Locate the cell with the specified text and output its [X, Y] center coordinate. 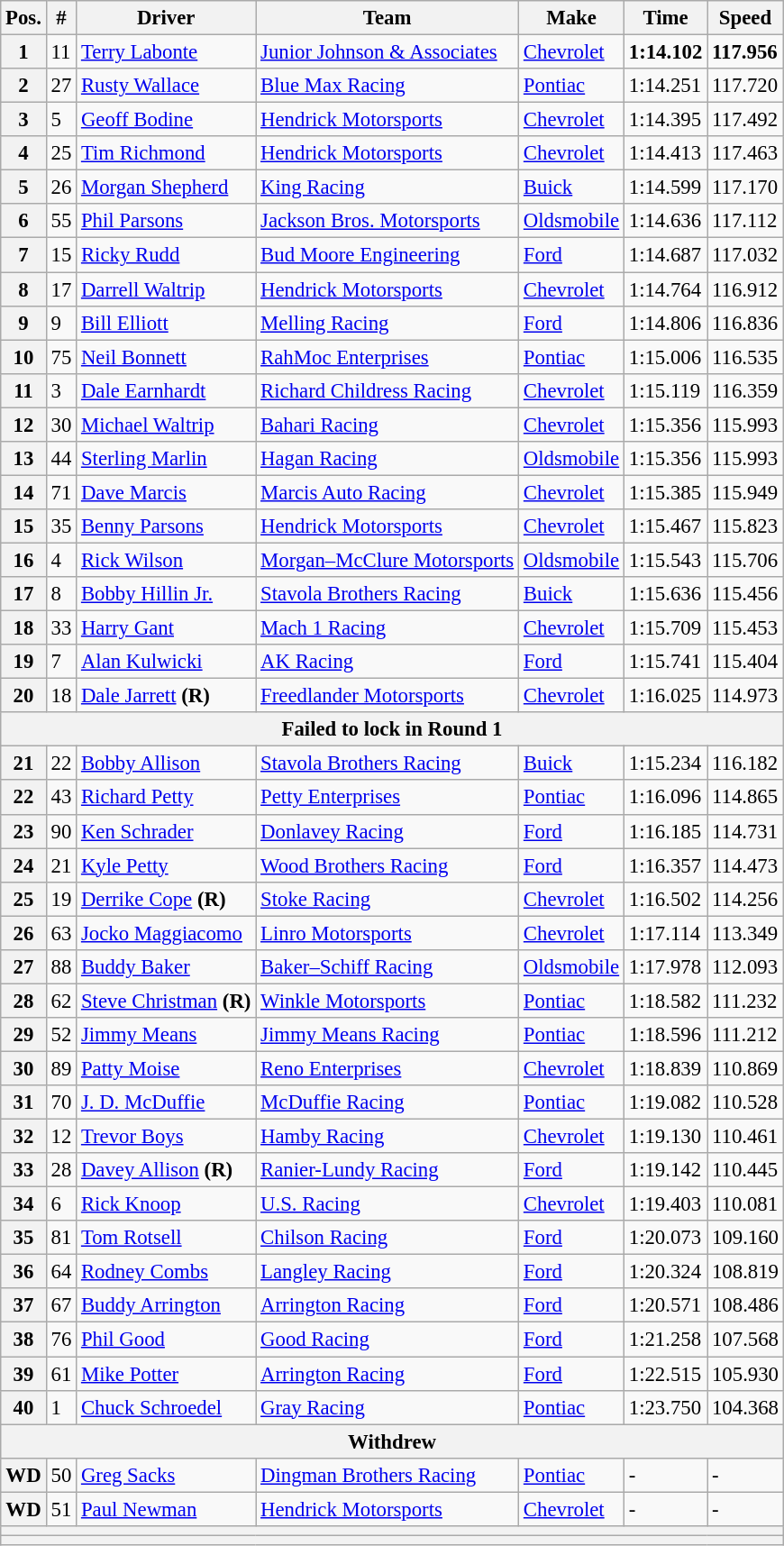
Mach 1 Racing [387, 628]
Bahari Racing [387, 425]
McDuffie Racing [387, 1102]
Failed to lock in Round 1 [393, 729]
108.819 [746, 1272]
43 [61, 798]
Rodney Combs [166, 1272]
1:18.596 [665, 1035]
110.528 [746, 1102]
31 [23, 1102]
Team [387, 18]
115.456 [746, 594]
1:16.025 [665, 696]
Steve Christman (R) [166, 1001]
Bobby Allison [166, 764]
89 [61, 1068]
Buddy Arrington [166, 1306]
J. D. McDuffie [166, 1102]
61 [61, 1374]
Gray Racing [387, 1407]
117.492 [746, 120]
1:15.234 [665, 764]
1:14.102 [665, 52]
63 [61, 933]
1:18.839 [665, 1068]
1:21.258 [665, 1340]
Dave Marcis [166, 492]
Derrike Cope (R) [166, 899]
Dingman Brothers Racing [387, 1475]
62 [61, 1001]
115.706 [746, 560]
81 [61, 1238]
1:16.096 [665, 798]
109.160 [746, 1238]
Winkle Motorsports [387, 1001]
115.949 [746, 492]
116.912 [746, 289]
Kyle Petty [166, 865]
Tom Rotsell [166, 1238]
Davey Allison (R) [166, 1170]
32 [23, 1137]
52 [61, 1035]
1:16.357 [665, 865]
116.182 [746, 764]
Rick Wilson [166, 560]
1:15.636 [665, 594]
114.973 [746, 696]
Jimmy Means [166, 1035]
1:15.119 [665, 390]
117.463 [746, 153]
2 [23, 86]
110.461 [746, 1137]
111.232 [746, 1001]
Melling Racing [387, 323]
Jimmy Means Racing [387, 1035]
Richard Petty [166, 798]
Benny Parsons [166, 526]
Hamby Racing [387, 1137]
Langley Racing [387, 1272]
Sterling Marlin [166, 459]
Bobby Hillin Jr. [166, 594]
51 [61, 1509]
1:19.403 [665, 1204]
Richard Childress Racing [387, 390]
Speed [746, 18]
Chilson Racing [387, 1238]
Ricky Rudd [166, 255]
1:16.185 [665, 831]
111.212 [746, 1035]
Junior Johnson & Associates [387, 52]
1:15.543 [665, 560]
67 [61, 1306]
105.930 [746, 1374]
Morgan–McClure Motorsports [387, 560]
10 [23, 357]
1:14.599 [665, 188]
Bill Elliott [166, 323]
Jocko Maggiacomo [166, 933]
Stoke Racing [387, 899]
1:16.502 [665, 899]
1:19.142 [665, 1170]
Michael Waltrip [166, 425]
1:20.324 [665, 1272]
1:22.515 [665, 1374]
Phil Parsons [166, 221]
1:23.750 [665, 1407]
116.359 [746, 390]
24 [23, 865]
107.568 [746, 1340]
117.720 [746, 86]
50 [61, 1475]
113.349 [746, 933]
70 [61, 1102]
Driver [166, 18]
RahMoc Enterprises [387, 357]
71 [61, 492]
44 [61, 459]
114.473 [746, 865]
Withdrew [393, 1441]
29 [23, 1035]
Trevor Boys [166, 1137]
1:15.006 [665, 357]
Tim Richmond [166, 153]
114.865 [746, 798]
Harry Gant [166, 628]
76 [61, 1340]
88 [61, 967]
40 [23, 1407]
Freedlander Motorsports [387, 696]
1:17.978 [665, 967]
64 [61, 1272]
1:15.467 [665, 526]
1:14.413 [665, 153]
Rick Knoop [166, 1204]
37 [23, 1306]
1:14.687 [665, 255]
Good Racing [387, 1340]
1:14.636 [665, 221]
Blue Max Racing [387, 86]
110.869 [746, 1068]
1:15.709 [665, 628]
Darrell Waltrip [166, 289]
116.836 [746, 323]
75 [61, 357]
1:20.571 [665, 1306]
Jackson Bros. Motorsports [387, 221]
110.445 [746, 1170]
Rusty Wallace [166, 86]
114.256 [746, 899]
Wood Brothers Racing [387, 865]
55 [61, 221]
14 [23, 492]
Neil Bonnett [166, 357]
Time [665, 18]
115.404 [746, 662]
114.731 [746, 831]
38 [23, 1340]
104.368 [746, 1407]
Dale Earnhardt [166, 390]
Make [571, 18]
1:20.073 [665, 1238]
1:14.806 [665, 323]
1:18.582 [665, 1001]
112.093 [746, 967]
Marcis Auto Racing [387, 492]
34 [23, 1204]
1:15.385 [665, 492]
Terry Labonte [166, 52]
# [61, 18]
117.032 [746, 255]
Buddy Baker [166, 967]
1:14.764 [665, 289]
Pos. [23, 18]
20 [23, 696]
Ranier-Lundy Racing [387, 1170]
Phil Good [166, 1340]
115.823 [746, 526]
1:19.082 [665, 1102]
Petty Enterprises [387, 798]
Patty Moise [166, 1068]
117.112 [746, 221]
39 [23, 1374]
90 [61, 831]
AK Racing [387, 662]
Paul Newman [166, 1509]
Geoff Bodine [166, 120]
117.170 [746, 188]
Alan Kulwicki [166, 662]
1:14.395 [665, 120]
108.486 [746, 1306]
115.453 [746, 628]
Dale Jarrett (R) [166, 696]
1:17.114 [665, 933]
Morgan Shepherd [166, 188]
Baker–Schiff Racing [387, 967]
23 [23, 831]
1:14.251 [665, 86]
Mike Potter [166, 1374]
U.S. Racing [387, 1204]
13 [23, 459]
Ken Schrader [166, 831]
117.956 [746, 52]
King Racing [387, 188]
116.535 [746, 357]
Hagan Racing [387, 459]
Linro Motorsports [387, 933]
36 [23, 1272]
Greg Sacks [166, 1475]
1:19.130 [665, 1137]
Chuck Schroedel [166, 1407]
Reno Enterprises [387, 1068]
1:15.741 [665, 662]
110.081 [746, 1204]
16 [23, 560]
Bud Moore Engineering [387, 255]
Donlavey Racing [387, 831]
